Pinpoint the cell where the given text exists, returning its [x, y] midpoint coordinate. 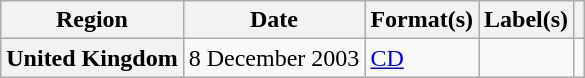
CD [422, 58]
Region [92, 20]
8 December 2003 [274, 58]
Format(s) [422, 20]
Label(s) [526, 20]
United Kingdom [92, 58]
Date [274, 20]
